For the text-containing cell, return its midpoint in [X, Y] coordinate format. 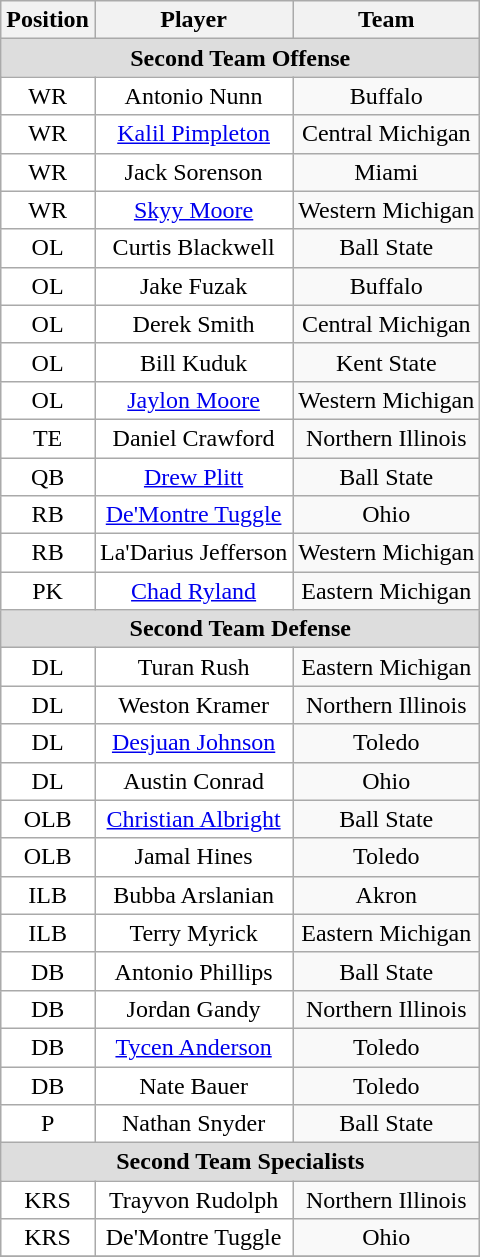
Team [386, 20]
QB [48, 477]
Jack Sorenson [193, 172]
Turan Rush [193, 667]
Trayvon Rudolph [193, 1200]
Daniel Crawford [193, 438]
Kalil Pimpleton [193, 134]
Terry Myrick [193, 933]
Christian Albright [193, 819]
Nathan Snyder [193, 1124]
La'Darius Jefferson [193, 553]
Miami [386, 172]
Player [193, 20]
Jake Fuzak [193, 286]
Weston Kramer [193, 705]
Jaylon Moore [193, 400]
Bill Kuduk [193, 362]
Desjuan Johnson [193, 743]
PK [48, 591]
Kent State [386, 362]
Austin Conrad [193, 781]
Jordan Gandy [193, 1009]
Antonio Nunn [193, 96]
Position [48, 20]
Jamal Hines [193, 857]
Chad Ryland [193, 591]
P [48, 1124]
Drew Plitt [193, 477]
Second Team Specialists [240, 1162]
Skyy Moore [193, 210]
Second Team Defense [240, 629]
Second Team Offense [240, 58]
Antonio Phillips [193, 971]
Derek Smith [193, 324]
Bubba Arslanian [193, 895]
Nate Bauer [193, 1085]
TE [48, 438]
Curtis Blackwell [193, 248]
Akron [386, 895]
Tycen Anderson [193, 1047]
